Output the (x, y) coordinate of the center of the cell containing the given text.  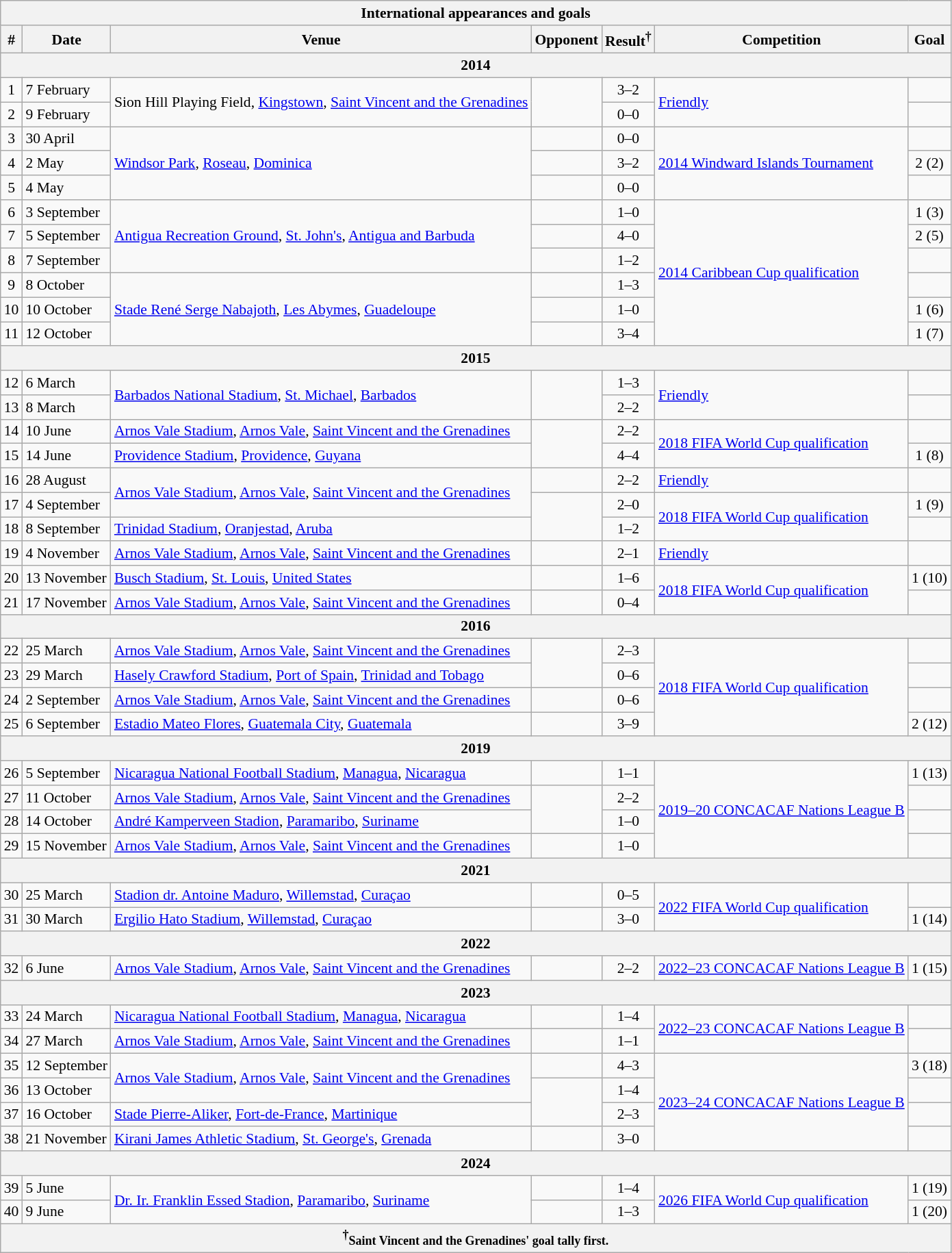
4 November (66, 554)
2014 (476, 66)
5 (12, 188)
35 (12, 1066)
Hasely Crawford Stadium, Port of Spain, Trinidad and Tobago (322, 676)
Trinidad Stadium, Oranjestad, Aruba (322, 529)
38 (12, 1139)
7 (12, 236)
2024 (476, 1163)
1–6 (628, 578)
3 (12, 139)
Busch Stadium, St. Louis, United States (322, 578)
7 February (66, 90)
11 October (66, 798)
14 (12, 431)
30 (12, 895)
1 (8) (929, 456)
21 (12, 603)
30 April (66, 139)
14 October (66, 822)
1 (7) (929, 334)
Providence Stadium, Providence, Guyana (322, 456)
10 October (66, 309)
2022 FIFA World Cup qualification (782, 907)
1 (15) (929, 968)
2–1 (628, 554)
Kirani James Athletic Stadium, St. George's, Grenada (322, 1139)
32 (12, 968)
Sion Hill Playing Field, Kingstown, Saint Vincent and the Grenadines (322, 103)
Goal (929, 40)
2019–20 CONCACAF Nations League B (782, 809)
4–3 (628, 1066)
4–0 (628, 236)
2019 (476, 749)
Date (66, 40)
25 (12, 724)
Ergilio Hato Stadium, Willemstad, Curaçao (322, 920)
Stade Pierre-Aliker, Fort-de-France, Martinique (322, 1115)
13 November (66, 578)
1 (9) (929, 505)
3–4 (628, 334)
23 (12, 676)
12 October (66, 334)
1 (13) (929, 773)
10 June (66, 431)
20 (12, 578)
31 (12, 920)
37 (12, 1115)
12 September (66, 1066)
2014 Windward Islands Tournament (782, 163)
19 (12, 554)
0–4 (628, 603)
28 (12, 822)
2023–24 CONCACAF Nations League B (782, 1102)
1 (3) (929, 212)
6 September (66, 724)
1 (20) (929, 1212)
2026 FIFA World Cup qualification (782, 1200)
Venue (322, 40)
4 May (66, 188)
8 March (66, 407)
40 (12, 1212)
2 (2) (929, 164)
17 November (66, 603)
Windsor Park, Roseau, Dominica (322, 163)
16 October (66, 1115)
9 June (66, 1212)
2–0 (628, 505)
Barbados National Stadium, St. Michael, Barbados (322, 394)
1 (10) (929, 578)
27 (12, 798)
8 September (66, 529)
2023 (476, 993)
29 (12, 846)
30 March (66, 920)
33 (12, 1017)
2022 (476, 944)
2021 (476, 871)
Stade René Serge Nabajoth, Les Abymes, Guadeloupe (322, 309)
14 June (66, 456)
15 (12, 456)
2014 Caribbean Cup qualification (782, 273)
36 (12, 1090)
5 June (66, 1188)
8 (12, 261)
1 (19) (929, 1188)
6 March (66, 383)
Antigua Recreation Ground, St. John's, Antigua and Barbuda (322, 237)
8 October (66, 286)
39 (12, 1188)
24 (12, 700)
29 March (66, 676)
Estadio Mateo Flores, Guatemala City, Guatemala (322, 724)
2 (12) (929, 724)
18 (12, 529)
16 (12, 481)
Competition (782, 40)
International appearances and goals (476, 13)
4–4 (628, 456)
2015 (476, 359)
André Kamperveen Stadion, Paramaribo, Suriname (322, 822)
1 (12, 90)
1 (6) (929, 309)
12 (12, 383)
# (12, 40)
2 (12, 114)
Stadion dr. Antoine Maduro, Willemstad, Curaçao (322, 895)
9 February (66, 114)
0–5 (628, 895)
34 (12, 1041)
17 (12, 505)
1 (14) (929, 920)
6 (12, 212)
2 (5) (929, 236)
Dr. Ir. Franklin Essed Stadion, Paramaribo, Suriname (322, 1200)
Result† (628, 40)
3 (18) (929, 1066)
9 (12, 286)
7 September (66, 261)
10 (12, 309)
11 (12, 334)
6 June (66, 968)
2 September (66, 700)
Opponent (567, 40)
3 September (66, 212)
24 March (66, 1017)
28 August (66, 481)
13 (12, 407)
13 October (66, 1090)
2016 (476, 626)
4 September (66, 505)
21 November (66, 1139)
15 November (66, 846)
22 (12, 651)
2 May (66, 164)
4 (12, 164)
3–9 (628, 724)
26 (12, 773)
†Saint Vincent and the Grenadines' goal tally first. (476, 1238)
27 March (66, 1041)
